Capture the cell that displays the provided text and extract its (x, y) central coordinate. 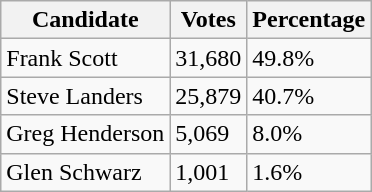
Glen Schwarz (86, 172)
25,879 (208, 96)
Votes (208, 20)
Candidate (86, 20)
49.8% (309, 58)
5,069 (208, 134)
Percentage (309, 20)
40.7% (309, 96)
31,680 (208, 58)
8.0% (309, 134)
Steve Landers (86, 96)
1.6% (309, 172)
1,001 (208, 172)
Frank Scott (86, 58)
Greg Henderson (86, 134)
